Pinpoint the cell where the given text exists, returning its (x, y) midpoint coordinate. 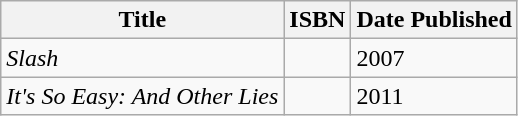
2011 (434, 96)
2007 (434, 58)
ISBN (318, 20)
Title (142, 20)
Date Published (434, 20)
It's So Easy: And Other Lies (142, 96)
Slash (142, 58)
